Locate the cell with the specified text and output its [x, y] center coordinate. 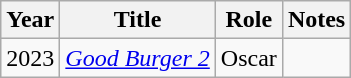
Title [138, 20]
2023 [30, 58]
Year [30, 20]
Role [248, 20]
Oscar [248, 58]
Notes [316, 20]
Good Burger 2 [138, 58]
